Return the [X, Y] coordinate for the center point of the cell that contains the specified text.  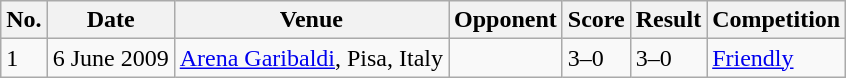
Date [110, 20]
1 [24, 58]
Result [668, 20]
Venue [311, 20]
Opponent [506, 20]
No. [24, 20]
Arena Garibaldi, Pisa, Italy [311, 58]
Friendly [776, 58]
Competition [776, 20]
Score [596, 20]
6 June 2009 [110, 58]
